Capture the cell that displays the provided text and extract its [X, Y] central coordinate. 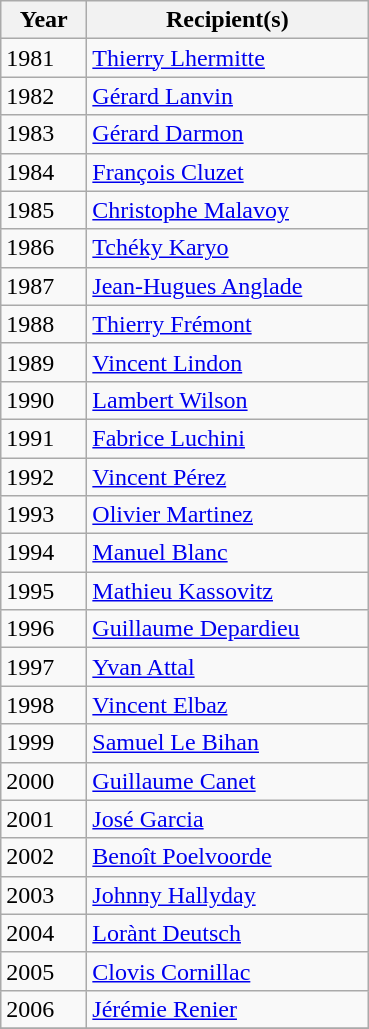
1986 [44, 248]
2001 [44, 819]
1992 [44, 477]
1997 [44, 667]
2000 [44, 781]
Manuel Blanc [228, 553]
1988 [44, 324]
François Cluzet [228, 172]
Gérard Lanvin [228, 96]
2004 [44, 933]
Olivier Martinez [228, 515]
Thierry Frémont [228, 324]
2005 [44, 971]
1994 [44, 553]
1991 [44, 438]
Vincent Elbaz [228, 705]
1999 [44, 743]
Fabrice Luchini [228, 438]
Lorànt Deutsch [228, 933]
2003 [44, 895]
Benoît Poelvoorde [228, 857]
Jean-Hugues Anglade [228, 286]
Clovis Cornillac [228, 971]
Thierry Lhermitte [228, 58]
1987 [44, 286]
Christophe Malavoy [228, 210]
José Garcia [228, 819]
Mathieu Kassovitz [228, 591]
Vincent Pérez [228, 477]
Gérard Darmon [228, 134]
Vincent Lindon [228, 362]
Lambert Wilson [228, 400]
Jérémie Renier [228, 1009]
1981 [44, 58]
Year [44, 20]
Guillaume Depardieu [228, 629]
Samuel Le Bihan [228, 743]
1990 [44, 400]
1982 [44, 96]
Guillaume Canet [228, 781]
2006 [44, 1009]
1995 [44, 591]
1996 [44, 629]
1983 [44, 134]
Johnny Hallyday [228, 895]
Yvan Attal [228, 667]
1985 [44, 210]
2002 [44, 857]
1989 [44, 362]
Tchéky Karyo [228, 248]
1993 [44, 515]
1998 [44, 705]
1984 [44, 172]
Recipient(s) [228, 20]
